Scan for the cell matching the given text and deliver its (x, y) coordinate at center. 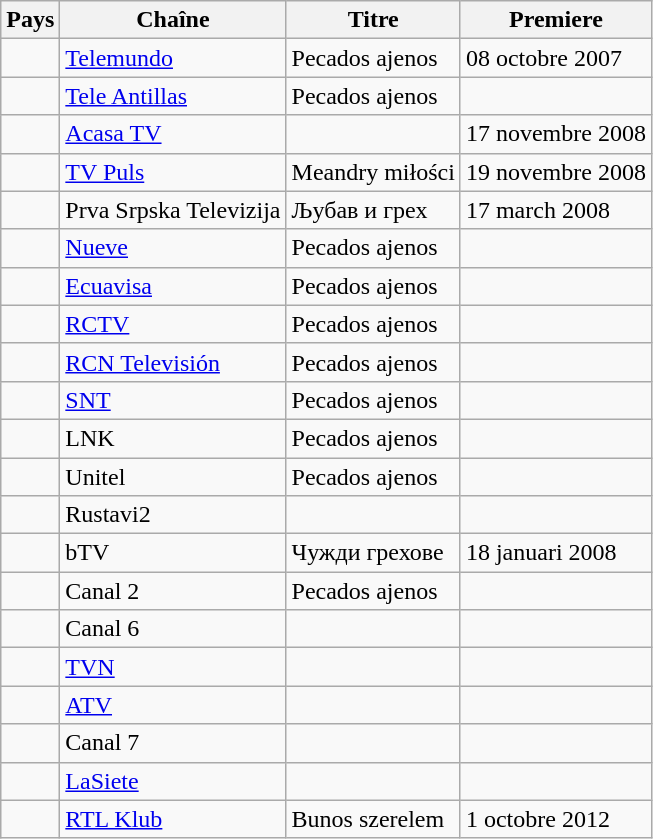
bTV (173, 553)
Telemundo (173, 58)
RTL Klub (173, 819)
Acasa TV (173, 134)
1 octobre 2012 (556, 819)
Prva Srpska Televizija (173, 210)
08 octobre 2007 (556, 58)
Premiere (556, 20)
17 march 2008 (556, 210)
SNT (173, 400)
TV Puls (173, 172)
Canal 2 (173, 591)
Canal 6 (173, 629)
19 novembre 2008 (556, 172)
18 januari 2008 (556, 553)
Chaîne (173, 20)
TVN (173, 667)
Чужди грехове (373, 553)
Rustavi2 (173, 515)
Canal 7 (173, 743)
Titre (373, 20)
Ecuavisa (173, 286)
RCTV (173, 324)
17 novembre 2008 (556, 134)
Bunos szerelem (373, 819)
LNK (173, 438)
LaSiete (173, 781)
Tele Antillas (173, 96)
Unitel (173, 477)
Meandry miłości (373, 172)
Nueve (173, 248)
Љубав и грех (373, 210)
Pays (30, 20)
RCN Televisión (173, 362)
ATV (173, 705)
